Output the (x, y) coordinate of the center of the cell containing the given text.  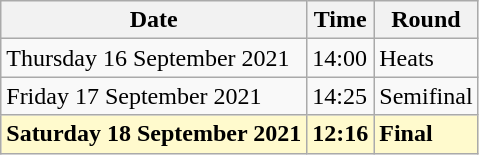
Heats (426, 58)
Friday 17 September 2021 (154, 96)
Semifinal (426, 96)
Final (426, 134)
Saturday 18 September 2021 (154, 134)
14:25 (340, 96)
Round (426, 20)
14:00 (340, 58)
Thursday 16 September 2021 (154, 58)
Date (154, 20)
Time (340, 20)
12:16 (340, 134)
